Pinpoint the cell where the given text exists, returning its [x, y] midpoint coordinate. 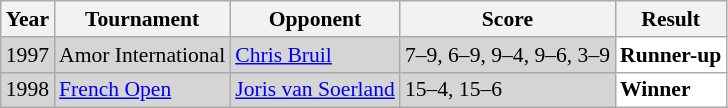
Opponent [315, 19]
French Open [142, 90]
Chris Bruil [315, 55]
Winner [670, 90]
Runner-up [670, 55]
Tournament [142, 19]
Result [670, 19]
Amor International [142, 55]
1997 [28, 55]
Score [508, 19]
7–9, 6–9, 9–4, 9–6, 3–9 [508, 55]
1998 [28, 90]
Joris van Soerland [315, 90]
Year [28, 19]
15–4, 15–6 [508, 90]
